Scan for the cell matching the given text and deliver its (x, y) coordinate at center. 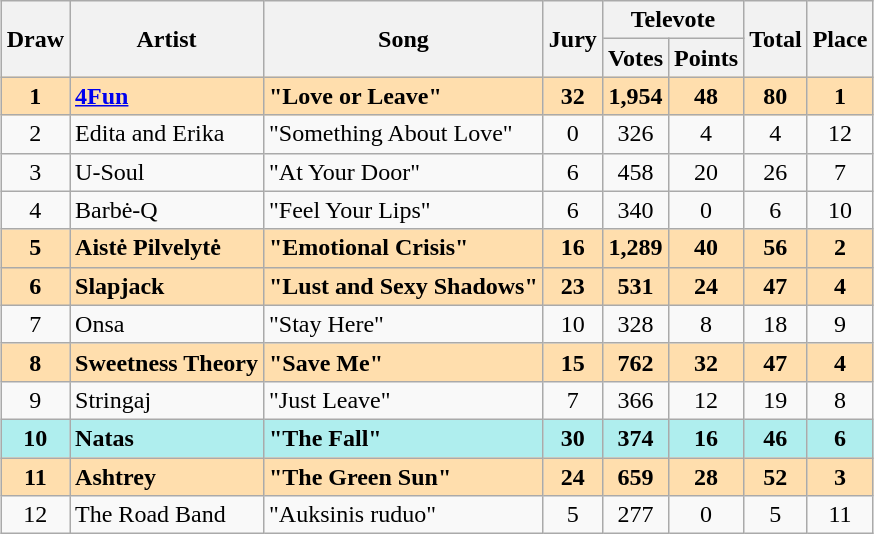
20 (706, 172)
277 (635, 515)
"Save Me" (403, 362)
"Love or Leave" (403, 96)
Televote (672, 20)
Jury (572, 39)
659 (635, 477)
"Auksinis ruduo" (403, 515)
"At Your Door" (403, 172)
The Road Band (167, 515)
"Something About Love" (403, 134)
Song (403, 39)
15 (572, 362)
Points (706, 58)
Stringaj (167, 400)
"The Fall" (403, 438)
326 (635, 134)
Onsa (167, 324)
Ashtrey (167, 477)
762 (635, 362)
26 (776, 172)
1,954 (635, 96)
1,289 (635, 248)
"Feel Your Lips" (403, 210)
Draw (35, 39)
28 (706, 477)
Barbė-Q (167, 210)
48 (706, 96)
Artist (167, 39)
328 (635, 324)
374 (635, 438)
531 (635, 286)
Total (776, 39)
"Just Leave" (403, 400)
46 (776, 438)
56 (776, 248)
80 (776, 96)
18 (776, 324)
"Lust and Sexy Shadows" (403, 286)
366 (635, 400)
"Stay Here" (403, 324)
458 (635, 172)
"Emotional Crisis" (403, 248)
19 (776, 400)
Aistė Pilvelytė (167, 248)
Sweetness Theory (167, 362)
Natas (167, 438)
Edita and Erika (167, 134)
340 (635, 210)
Slapjack (167, 286)
"The Green Sun" (403, 477)
4Fun (167, 96)
52 (776, 477)
30 (572, 438)
U-Soul (167, 172)
Place (840, 39)
23 (572, 286)
Votes (635, 58)
40 (706, 248)
